Extract the (X, Y) coordinate from the center of the cell holding the provided text.  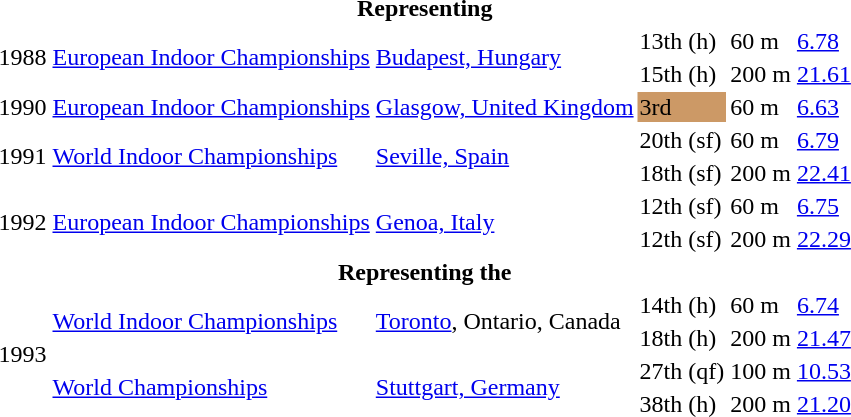
Genoa, Italy (504, 222)
Budapest, Hungary (504, 58)
18th (sf) (682, 173)
Seville, Spain (504, 156)
13th (h) (682, 41)
20th (sf) (682, 140)
Toronto, Ontario, Canada (504, 322)
Glasgow, United Kingdom (504, 107)
18th (h) (682, 338)
100 m (761, 371)
14th (h) (682, 305)
27th (qf) (682, 371)
15th (h) (682, 74)
3rd (682, 107)
